Provide the [X, Y] coordinate of the cell's center where the given text is located.  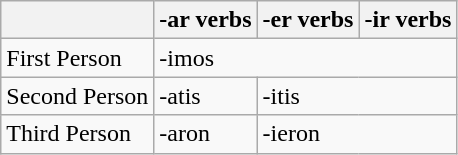
-itis [357, 96]
Third Person [78, 134]
-ir verbs [408, 20]
-ar verbs [206, 20]
-ieron [357, 134]
-aron [206, 134]
First Person [78, 58]
Second Person [78, 96]
-imos [306, 58]
-er verbs [308, 20]
-atis [206, 96]
